Scan for the cell matching the given text and deliver its [X, Y] coordinate at center. 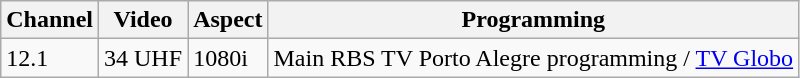
Aspect [228, 20]
12.1 [50, 58]
Main RBS TV Porto Alegre programming / TV Globo [534, 58]
Channel [50, 20]
Programming [534, 20]
34 UHF [144, 58]
1080i [228, 58]
Video [144, 20]
